Provide the [X, Y] coordinate of the cell's center where the given text is located.  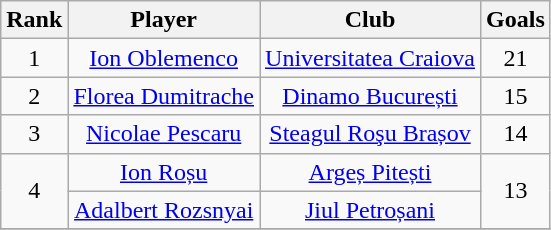
4 [34, 191]
21 [516, 58]
Ion Roșu [164, 172]
Jiul Petroșani [370, 210]
Steagul Roşu Brașov [370, 134]
Rank [34, 20]
Adalbert Rozsnyai [164, 210]
Ion Oblemenco [164, 58]
Argeș Pitești [370, 172]
Universitatea Craiova [370, 58]
1 [34, 58]
Nicolae Pescaru [164, 134]
Player [164, 20]
Florea Dumitrache [164, 96]
Club [370, 20]
Goals [516, 20]
2 [34, 96]
14 [516, 134]
15 [516, 96]
Dinamo București [370, 96]
13 [516, 191]
3 [34, 134]
